Return (x, y) of the center of cell containing provided text 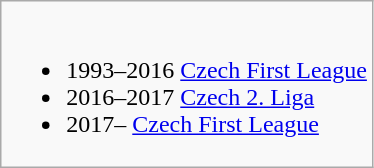
1993–2016 Czech First League2016–2017 Czech 2. Liga2017– Czech First League (187, 84)
